Return the (X, Y) coordinate for the center point of the cell that contains the specified text.  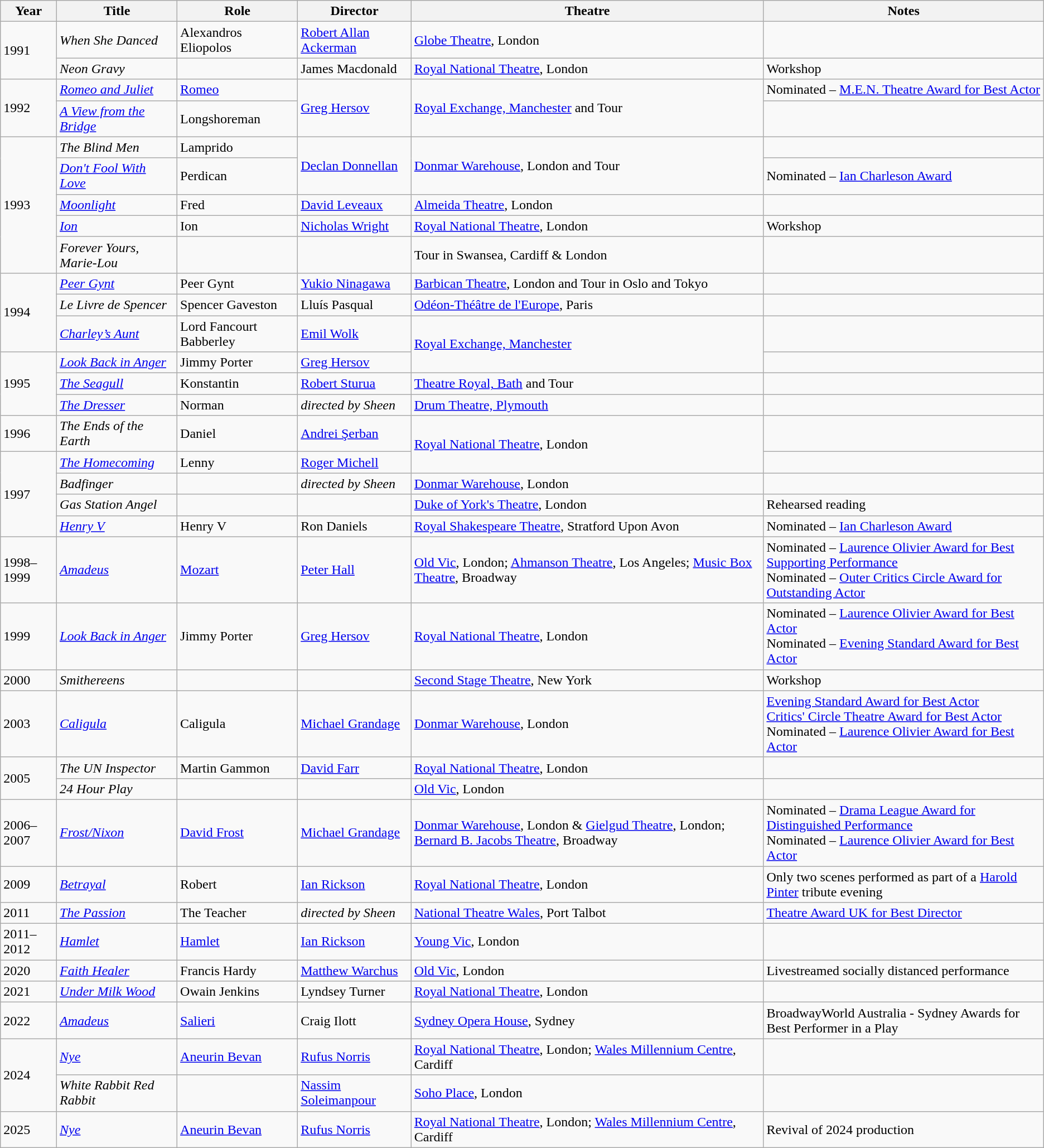
Theatre Royal, Bath and Tour (587, 384)
1999 (29, 636)
Andrei Şerban (355, 434)
Royal Exchange, Manchester (587, 345)
Year (29, 11)
Forever Yours, Marie-Lou (117, 254)
1993 (29, 205)
The Blind Men (117, 147)
1995 (29, 384)
Badfinger (117, 484)
A View from the Bridge (117, 118)
White Rabbit Red Rabbit (117, 1093)
Mozart (238, 570)
Lyndsey Turner (355, 992)
Royal Shakespeare Theatre, Stratford Upon Avon (587, 526)
The Ends of the Earth (117, 434)
Nominated – M.E.N. Theatre Award for Best Actor (903, 90)
24 Hour Play (117, 789)
Lord Fancourt Babberley (238, 334)
2025 (29, 1129)
1992 (29, 108)
Craig Ilott (355, 1021)
Roger Michell (355, 462)
Yukio Ninagawa (355, 283)
National Theatre Wales, Port Talbot (587, 913)
The Passion (117, 913)
James Macdonald (355, 69)
Notes (903, 11)
Young Vic, London (587, 942)
2024 (29, 1075)
When She Danced (117, 40)
Duke of York's Theatre, London (587, 505)
Second Stage Theatre, New York (587, 680)
Matthew Warchus (355, 971)
1994 (29, 312)
Emil Wolk (355, 334)
Barbican Theatre, London and Tour in Oslo and Tokyo (587, 283)
BroadwayWorld Australia - Sydney Awards for Best Performer in a Play (903, 1021)
Old Vic, London; Ahmanson Theatre, Los Angeles; Music Box Theatre, Broadway (587, 570)
Don't Fool With Love (117, 176)
1996 (29, 434)
2006–2007 (29, 832)
Longshoreman (238, 118)
David Frost (238, 832)
Smithereens (117, 680)
Lamprido (238, 147)
2005 (29, 778)
Almeida Theatre, London (587, 205)
Revival of 2024 production (903, 1129)
2021 (29, 992)
The Dresser (117, 405)
Donmar Warehouse, London and Tour (587, 165)
Lluís Pasqual (355, 305)
Theatre Award UK for Best Director (903, 913)
The Homecoming (117, 462)
Romeo and Juliet (117, 90)
2011–2012 (29, 942)
Title (117, 11)
Ron Daniels (355, 526)
Sydney Opera House, Sydney (587, 1021)
Donmar Warehouse, London & Gielgud Theatre, London; Bernard B. Jacobs Theatre, Broadway (587, 832)
Royal Exchange, Manchester and Tour (587, 108)
1991 (29, 50)
Alexandros Eliopolos (238, 40)
Faith Healer (117, 971)
2003 (29, 724)
The Seagull (117, 384)
Tour in Swansea, Cardiff & London (587, 254)
The UN Inspector (117, 768)
Robert Sturua (355, 384)
Role (238, 11)
David Farr (355, 768)
Konstantin (238, 384)
2009 (29, 884)
Spencer Gaveston (238, 305)
Robert Allan Ackerman (355, 40)
Frost/Nixon (117, 832)
Romeo (238, 90)
Drum Theatre, Plymouth (587, 405)
2011 (29, 913)
Betrayal (117, 884)
Salieri (238, 1021)
Martin Gammon (238, 768)
Lenny (238, 462)
1997 (29, 494)
Theatre (587, 11)
Moonlight (117, 205)
Fred (238, 205)
Charley’s Aunt (117, 334)
2022 (29, 1021)
Nominated – Laurence Olivier Award for Best ActorNominated – Evening Standard Award for Best Actor (903, 636)
Neon Gravy (117, 69)
Nicholas Wright (355, 226)
1998–1999 (29, 570)
Nassim Soleimanpour (355, 1093)
Soho Place, London (587, 1093)
Only two scenes performed as part of a Harold Pinter tribute evening (903, 884)
Livestreamed socially distanced performance (903, 971)
Owain Jenkins (238, 992)
Gas Station Angel (117, 505)
Globe Theatre, London (587, 40)
Nominated – Drama League Award for Distinguished PerformanceNominated – Laurence Olivier Award for Best Actor (903, 832)
Daniel (238, 434)
Odéon-Théâtre de l'Europe, Paris (587, 305)
Perdican (238, 176)
Norman (238, 405)
2000 (29, 680)
Declan Donnellan (355, 165)
Nominated – Laurence Olivier Award for Best Supporting PerformanceNominated – Outer Critics Circle Award for Outstanding Actor (903, 570)
David Leveaux (355, 205)
Rehearsed reading (903, 505)
Evening Standard Award for Best ActorCritics' Circle Theatre Award for Best ActorNominated – Laurence Olivier Award for Best Actor (903, 724)
2020 (29, 971)
Robert (238, 884)
Under Milk Wood (117, 992)
Director (355, 11)
The Teacher (238, 913)
Peter Hall (355, 570)
Francis Hardy (238, 971)
Le Livre de Spencer (117, 305)
